For the text-containing cell, return its midpoint in [x, y] coordinate format. 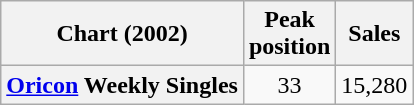
Oricon Weekly Singles [122, 85]
33 [289, 85]
Peakposition [289, 34]
Sales [374, 34]
15,280 [374, 85]
Chart (2002) [122, 34]
